Search for the cell housing the specified text and yield its [x, y] center coordinate. 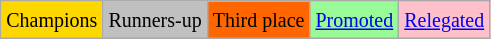
Champions [52, 20]
Relegated [444, 20]
Third place [258, 20]
Runners-up [155, 20]
Promoted [354, 20]
